From the cell containing the given text, extract its center point as [X, Y] coordinate. 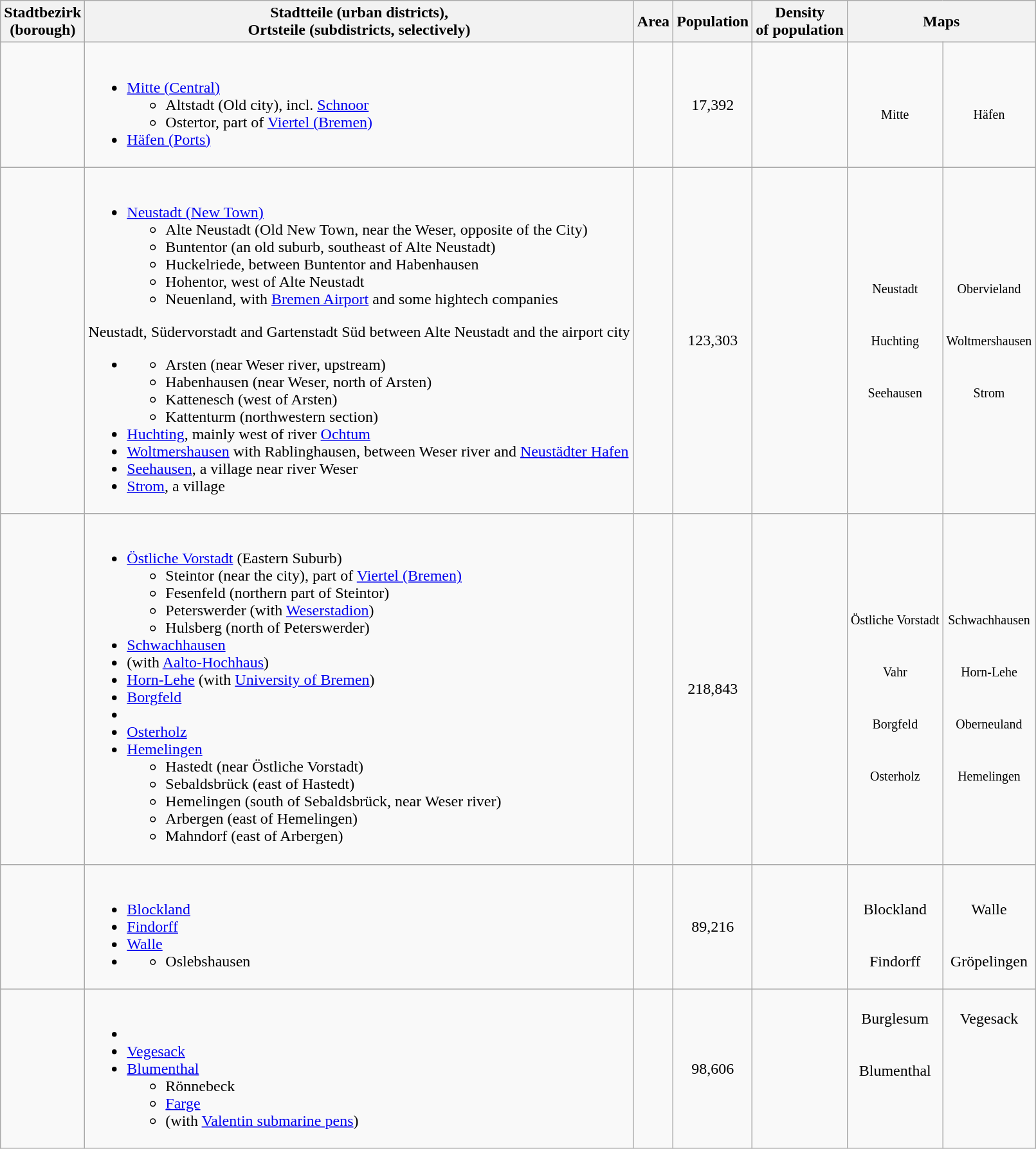
BlocklandFindorff [895, 927]
Östliche VorstadtVahrBorgfeldOsterholz [895, 689]
BlocklandFindorffWalleOslebshausen [359, 927]
Maps [941, 22]
WalleGröpelingen [989, 927]
Area [653, 22]
ObervielandWoltmershausenStrom [989, 341]
98,606 [713, 1069]
VegesackBlumenthalRönnebeckFarge (with Valentin submarine pens) [359, 1069]
Population [713, 22]
123,303 [713, 341]
218,843 [713, 689]
Stadtbezirk(borough) [42, 22]
BurglesumBlumenthal [895, 1069]
Mitte (Central)Altstadt (Old city), incl. SchnoorOstertor, part of Viertel (Bremen)Häfen (Ports) [359, 105]
89,216 [713, 927]
Mitte [895, 105]
NeustadtHuchtingSeehausen [895, 341]
Vegesack [989, 1069]
17,392 [713, 105]
Densityof population [800, 22]
Häfen [989, 105]
SchwachhausenHorn-LeheOberneulandHemelingen [989, 689]
Stadtteile (urban districts),Ortsteile (subdistricts, selectively) [359, 22]
